Search for the cell housing the specified text and yield its (X, Y) center coordinate. 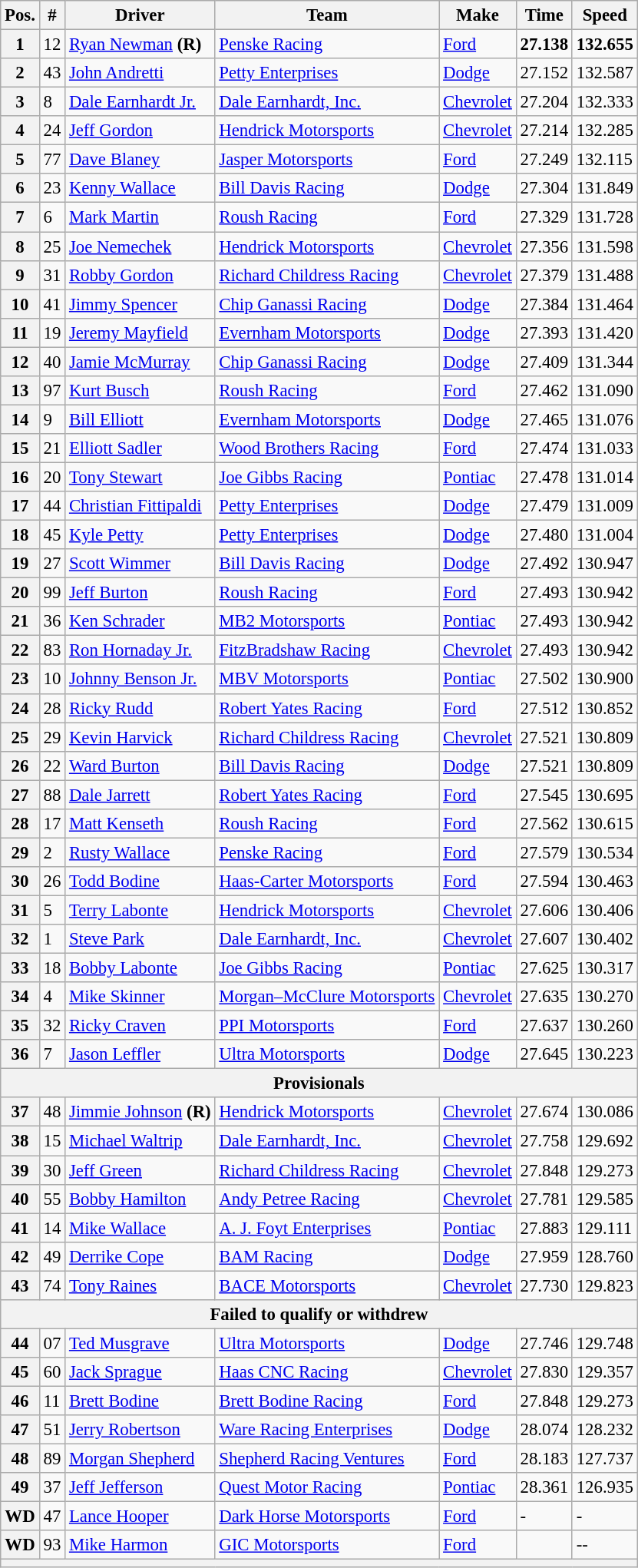
PPI Motorsports (327, 1026)
132.333 (605, 102)
27.479 (544, 506)
MBV Motorsports (327, 680)
27.152 (544, 73)
27.474 (544, 448)
97 (52, 391)
27.379 (544, 275)
27.304 (544, 188)
MB2 Motorsports (327, 621)
132.587 (605, 73)
Mike Harmon (140, 1545)
Jeff Gordon (140, 131)
130.223 (605, 1054)
129.748 (605, 1343)
Bobby Labonte (140, 968)
131.488 (605, 275)
27.607 (544, 939)
Scott Wimmer (140, 564)
27.637 (544, 1026)
130.406 (605, 910)
GIC Motorsports (327, 1545)
131.849 (605, 188)
131.728 (605, 217)
27.758 (544, 1141)
Kurt Busch (140, 391)
27.204 (544, 102)
77 (52, 160)
27.492 (544, 564)
131.004 (605, 535)
130.947 (605, 564)
131.344 (605, 362)
33 (20, 968)
Pos. (20, 15)
-- (605, 1545)
38 (20, 1141)
Time (544, 15)
Kevin Harvick (140, 737)
Ward Burton (140, 766)
Bobby Hamilton (140, 1199)
Joe Nemechek (140, 246)
Ware Racing Enterprises (327, 1430)
130.852 (605, 708)
129.111 (605, 1228)
Haas CNC Racing (327, 1372)
27.635 (544, 997)
130.402 (605, 939)
Jason Leffler (140, 1054)
BACE Motorsports (327, 1285)
130.260 (605, 1026)
Todd Bodine (140, 882)
28.361 (544, 1487)
27.883 (544, 1228)
Haas-Carter Motorsports (327, 882)
27.409 (544, 362)
131.420 (605, 332)
Failed to qualify or withdrew (319, 1315)
Ken Schrader (140, 621)
Jimmie Johnson (R) (140, 1113)
Shepherd Racing Ventures (327, 1459)
27.645 (544, 1054)
27.594 (544, 882)
28.183 (544, 1459)
Morgan Shepherd (140, 1459)
07 (52, 1343)
27.625 (544, 968)
Mike Wallace (140, 1228)
John Andretti (140, 73)
A. J. Foyt Enterprises (327, 1228)
74 (52, 1285)
130.534 (605, 852)
Ricky Rudd (140, 708)
Jeff Jefferson (140, 1487)
16 (20, 477)
51 (52, 1430)
27.356 (544, 246)
27.830 (544, 1372)
Dale Jarrett (140, 795)
27.465 (544, 419)
Ricky Craven (140, 1026)
27.781 (544, 1199)
132.285 (605, 131)
27.480 (544, 535)
89 (52, 1459)
132.655 (605, 45)
Jasper Motorsports (327, 160)
Elliott Sadler (140, 448)
13 (20, 391)
Christian Fittipaldi (140, 506)
131.090 (605, 391)
Driver (140, 15)
130.615 (605, 824)
128.760 (605, 1256)
126.935 (605, 1487)
131.598 (605, 246)
Ron Hornaday Jr. (140, 650)
130.695 (605, 795)
27.545 (544, 795)
Jeremy Mayfield (140, 332)
27.730 (544, 1285)
27.329 (544, 217)
27.512 (544, 708)
34 (20, 997)
Jeff Burton (140, 593)
Tony Stewart (140, 477)
83 (52, 650)
55 (52, 1199)
Johnny Benson Jr. (140, 680)
131.009 (605, 506)
Make (478, 15)
130.270 (605, 997)
Andy Petree Racing (327, 1199)
27.393 (544, 332)
Derrike Cope (140, 1256)
42 (20, 1256)
Brett Bodine (140, 1401)
129.357 (605, 1372)
99 (52, 593)
129.823 (605, 1285)
Provisionals (319, 1083)
39 (20, 1170)
130.086 (605, 1113)
Dark Horse Motorsports (327, 1517)
Wood Brothers Racing (327, 448)
27.214 (544, 131)
27.462 (544, 391)
60 (52, 1372)
Quest Motor Racing (327, 1487)
27.579 (544, 852)
# (52, 15)
Bill Elliott (140, 419)
46 (20, 1401)
Jamie McMurray (140, 362)
Robby Gordon (140, 275)
130.463 (605, 882)
Jack Sprague (140, 1372)
27.959 (544, 1256)
88 (52, 795)
131.033 (605, 448)
130.317 (605, 968)
27.249 (544, 160)
Dale Earnhardt Jr. (140, 102)
Jeff Green (140, 1170)
Mark Martin (140, 217)
Team (327, 15)
Ryan Newman (R) (140, 45)
Kyle Petty (140, 535)
Michael Waltrip (140, 1141)
27.674 (544, 1113)
Jerry Robertson (140, 1430)
35 (20, 1026)
Brett Bodine Racing (327, 1401)
131.014 (605, 477)
129.692 (605, 1141)
Dave Blaney (140, 160)
FitzBradshaw Racing (327, 650)
27.138 (544, 45)
Terry Labonte (140, 910)
BAM Racing (327, 1256)
Morgan–McClure Motorsports (327, 997)
27.478 (544, 477)
131.076 (605, 419)
131.464 (605, 304)
27.502 (544, 680)
27.746 (544, 1343)
Mike Skinner (140, 997)
3 (20, 102)
Tony Raines (140, 1285)
Jimmy Spencer (140, 304)
Steve Park (140, 939)
128.232 (605, 1430)
27.384 (544, 304)
132.115 (605, 160)
27.562 (544, 824)
127.737 (605, 1459)
130.900 (605, 680)
Rusty Wallace (140, 852)
27.606 (544, 910)
129.585 (605, 1199)
93 (52, 1545)
Matt Kenseth (140, 824)
Speed (605, 15)
Ted Musgrave (140, 1343)
Lance Hooper (140, 1517)
Kenny Wallace (140, 188)
28.074 (544, 1430)
